Extract the [x, y] coordinate from the center of the cell holding the provided text.  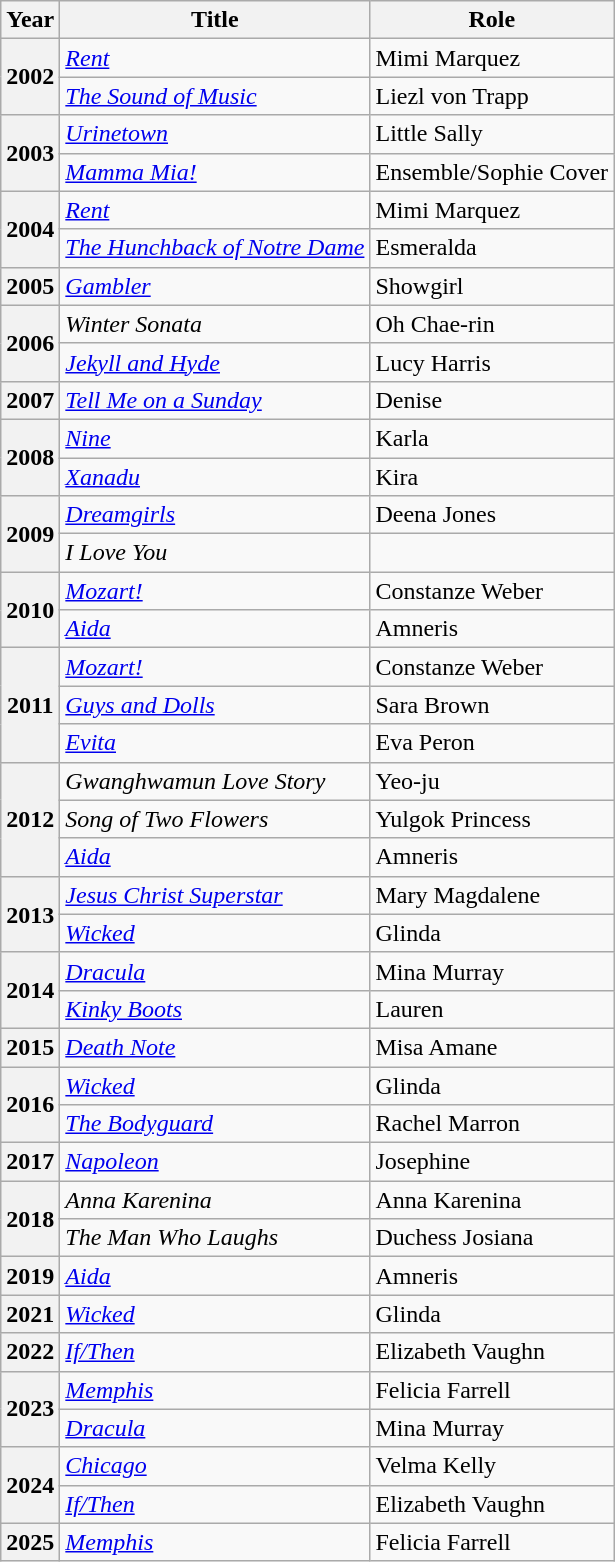
Rachel Marron [492, 1124]
Karla [492, 438]
2004 [30, 229]
2022 [30, 1352]
2018 [30, 1219]
Gwanghwamun Love Story [215, 781]
Tell Me on a Sunday [215, 400]
2012 [30, 819]
Chicago [215, 1466]
2014 [30, 990]
Mary Magdalene [492, 895]
Death Note [215, 1047]
2025 [30, 1542]
I Love You [215, 553]
Jesus Christ Superstar [215, 895]
2007 [30, 400]
Role [492, 20]
2015 [30, 1047]
Denise [492, 400]
2013 [30, 914]
Yeo-ju [492, 781]
Mamma Mia! [215, 172]
2019 [30, 1276]
Showgirl [492, 286]
Oh Chae-rin [492, 324]
Misa Amane [492, 1047]
Gambler [215, 286]
2010 [30, 610]
Dreamgirls [215, 515]
Yulgok Princess [492, 819]
The Bodyguard [215, 1124]
2016 [30, 1104]
2024 [30, 1485]
Kira [492, 477]
Ensemble/Sophie Cover [492, 172]
Urinetown [215, 134]
2017 [30, 1162]
Year [30, 20]
Nine [215, 438]
Eva Peron [492, 743]
Guys and Dolls [215, 705]
Song of Two Flowers [215, 819]
Lucy Harris [492, 362]
Napoleon [215, 1162]
Duchess Josiana [492, 1238]
2011 [30, 705]
The Sound of Music [215, 96]
Evita [215, 743]
Lauren [492, 1009]
Josephine [492, 1162]
2003 [30, 153]
Jekyll and Hyde [215, 362]
Velma Kelly [492, 1466]
2009 [30, 534]
The Man Who Laughs [215, 1238]
Little Sally [492, 134]
Deena Jones [492, 515]
2008 [30, 457]
Winter Sonata [215, 324]
Esmeralda [492, 248]
Kinky Boots [215, 1009]
Sara Brown [492, 705]
2005 [30, 286]
The Hunchback of Notre Dame [215, 248]
2021 [30, 1314]
Title [215, 20]
2023 [30, 1409]
Xanadu [215, 477]
2006 [30, 343]
2002 [30, 77]
Liezl von Trapp [492, 96]
